Search for the cell housing the specified text and yield its [x, y] center coordinate. 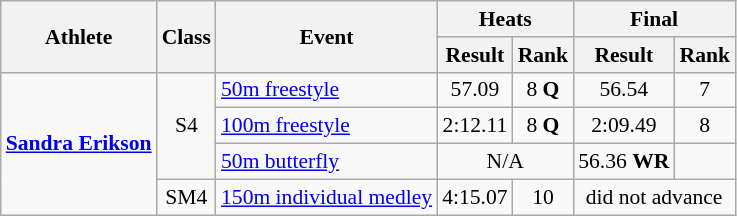
2:09.49 [624, 126]
4:15.07 [474, 197]
Final [654, 19]
57.09 [474, 90]
Sandra Erikson [79, 143]
did not advance [654, 197]
56.54 [624, 90]
50m freestyle [326, 90]
Athlete [79, 36]
100m freestyle [326, 126]
56.36 WR [624, 162]
Event [326, 36]
Heats [505, 19]
50m butterfly [326, 162]
2:12.11 [474, 126]
10 [544, 197]
N/A [505, 162]
SM4 [186, 197]
8 [704, 126]
150m individual medley [326, 197]
Class [186, 36]
S4 [186, 126]
7 [704, 90]
